Find where the given text appears and provide that cell's center as [X, Y] coordinate. 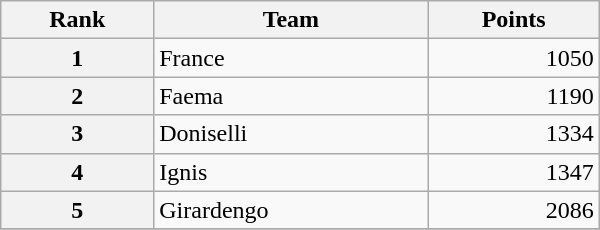
1190 [514, 96]
1347 [514, 172]
2 [78, 96]
1050 [514, 58]
5 [78, 210]
Ignis [291, 172]
3 [78, 134]
Girardengo [291, 210]
Faema [291, 96]
Team [291, 20]
4 [78, 172]
1334 [514, 134]
Rank [78, 20]
1 [78, 58]
Doniselli [291, 134]
2086 [514, 210]
Points [514, 20]
France [291, 58]
